Pinpoint the cell where the given text exists, returning its (x, y) midpoint coordinate. 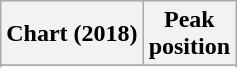
Peak position (189, 34)
Chart (2018) (72, 34)
